Return the (X, Y) coordinate for the center point of the cell that contains the specified text.  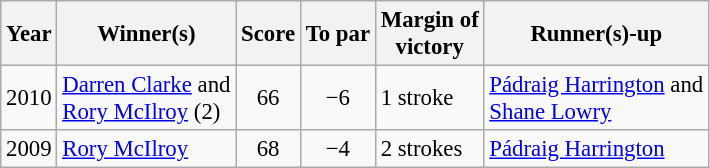
68 (268, 149)
2009 (29, 149)
Darren Clarke and Rory McIlroy (2) (146, 98)
Pádraig Harrington and Shane Lowry (596, 98)
1 stroke (430, 98)
2010 (29, 98)
Score (268, 34)
Rory McIlroy (146, 149)
−4 (338, 149)
Pádraig Harrington (596, 149)
−6 (338, 98)
Year (29, 34)
To par (338, 34)
66 (268, 98)
2 strokes (430, 149)
Runner(s)-up (596, 34)
Margin ofvictory (430, 34)
Winner(s) (146, 34)
